Pinpoint the cell where the given text exists, returning its (x, y) midpoint coordinate. 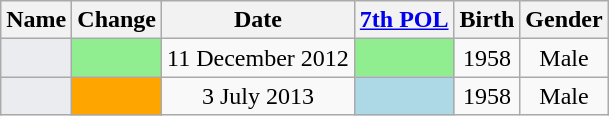
Name (36, 20)
Gender (564, 20)
7th POL (404, 20)
Change (117, 20)
Birth (487, 20)
3 July 2013 (258, 96)
11 December 2012 (258, 58)
Date (258, 20)
